Find where the given text appears and provide that cell's center as (X, Y) coordinate. 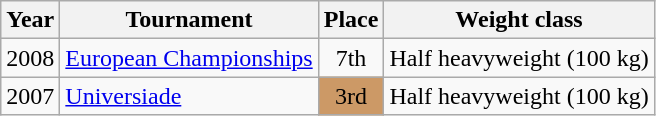
Year (30, 20)
Weight class (519, 20)
Tournament (189, 20)
2008 (30, 58)
3rd (351, 96)
Universiade (189, 96)
2007 (30, 96)
7th (351, 58)
European Championships (189, 58)
Place (351, 20)
